Provide the [X, Y] coordinate of the cell's center where the given text is located.  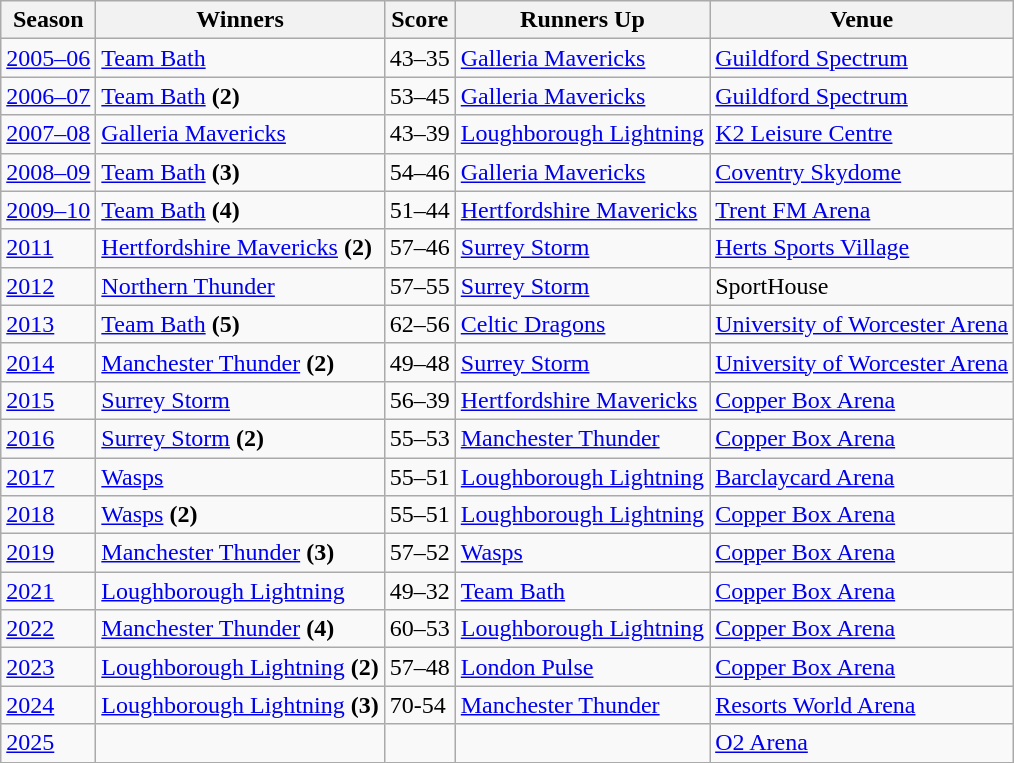
London Pulse [582, 667]
Team Bath (5) [240, 324]
Loughborough Lightning (3) [240, 705]
Northern Thunder [240, 286]
2021 [48, 591]
Surrey Storm (2) [240, 438]
Barclaycard Arena [862, 477]
70-54 [420, 705]
2011 [48, 248]
K2 Leisure Centre [862, 134]
2013 [48, 324]
SportHouse [862, 286]
43–35 [420, 58]
O2 Arena [862, 743]
Team Bath (3) [240, 172]
Celtic Dragons [582, 324]
Venue [862, 20]
49–32 [420, 591]
Winners [240, 20]
62–56 [420, 324]
2008–09 [48, 172]
57–55 [420, 286]
Resorts World Arena [862, 705]
2012 [48, 286]
Herts Sports Village [862, 248]
2015 [48, 400]
Season [48, 20]
2018 [48, 515]
2025 [48, 743]
51–44 [420, 210]
55–53 [420, 438]
Score [420, 20]
2006–07 [48, 96]
2023 [48, 667]
49–48 [420, 362]
2017 [48, 477]
43–39 [420, 134]
57–46 [420, 248]
53–45 [420, 96]
54–46 [420, 172]
2024 [48, 705]
Trent FM Arena [862, 210]
Loughborough Lightning (2) [240, 667]
57–48 [420, 667]
57–52 [420, 553]
Team Bath (2) [240, 96]
2005–06 [48, 58]
Runners Up [582, 20]
56–39 [420, 400]
Wasps (2) [240, 515]
2019 [48, 553]
Coventry Skydome [862, 172]
Hertfordshire Mavericks (2) [240, 248]
2009–10 [48, 210]
2022 [48, 629]
60–53 [420, 629]
2007–08 [48, 134]
2014 [48, 362]
2016 [48, 438]
Manchester Thunder (2) [240, 362]
Team Bath (4) [240, 210]
Manchester Thunder (4) [240, 629]
Manchester Thunder (3) [240, 553]
